Determine the (X, Y) coordinate at the center of the cell enclosing the given text.  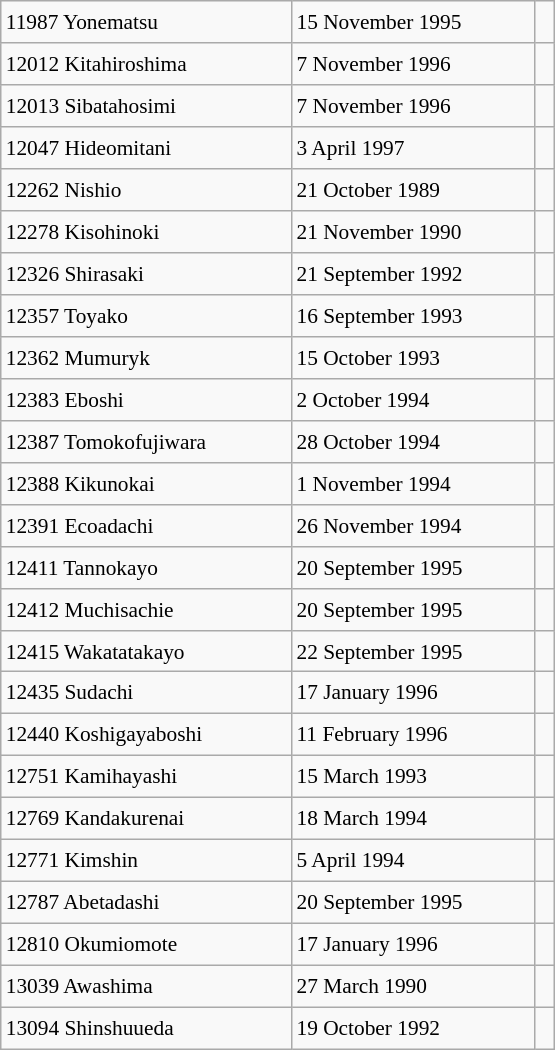
12047 Hideomitani (146, 148)
26 November 1994 (412, 525)
12362 Mumuryk (146, 358)
21 October 1989 (412, 190)
2 October 1994 (412, 399)
12278 Kisohinoki (146, 232)
12769 Kandakurenai (146, 819)
12771 Kimshin (146, 861)
12388 Kikunokai (146, 483)
15 November 1995 (412, 22)
12411 Tannokayo (146, 567)
12787 Abetadashi (146, 903)
12415 Wakatatakayo (146, 651)
12810 Okumiomote (146, 945)
3 April 1997 (412, 148)
22 September 1995 (412, 651)
13094 Shinshuueda (146, 1028)
15 October 1993 (412, 358)
12391 Ecoadachi (146, 525)
19 October 1992 (412, 1028)
5 April 1994 (412, 861)
21 September 1992 (412, 274)
12357 Toyako (146, 316)
13039 Awashima (146, 986)
12440 Koshigayaboshi (146, 735)
12383 Eboshi (146, 399)
11 February 1996 (412, 735)
21 November 1990 (412, 232)
27 March 1990 (412, 986)
1 November 1994 (412, 483)
12751 Kamihayashi (146, 777)
12013 Sibatahosimi (146, 106)
12387 Tomokofujiwara (146, 441)
12435 Sudachi (146, 693)
11987 Yonematsu (146, 22)
16 September 1993 (412, 316)
12412 Muchisachie (146, 609)
15 March 1993 (412, 777)
12012 Kitahiroshima (146, 64)
12326 Shirasaki (146, 274)
12262 Nishio (146, 190)
28 October 1994 (412, 441)
18 March 1994 (412, 819)
